Locate the cell with the specified text and output its [X, Y] center coordinate. 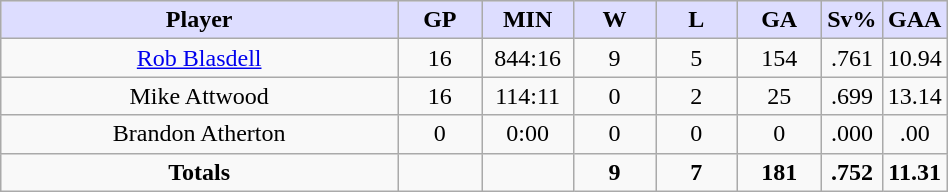
5 [696, 58]
181 [780, 172]
GAA [914, 20]
.00 [914, 134]
25 [780, 96]
Sv% [852, 20]
Rob Blasdell [200, 58]
7 [696, 172]
.000 [852, 134]
Totals [200, 172]
MIN [528, 20]
GA [780, 20]
2 [696, 96]
Brandon Atherton [200, 134]
GP [440, 20]
11.31 [914, 172]
114:11 [528, 96]
10.94 [914, 58]
Player [200, 20]
W [614, 20]
.699 [852, 96]
.761 [852, 58]
Mike Attwood [200, 96]
154 [780, 58]
0:00 [528, 134]
.752 [852, 172]
L [696, 20]
13.14 [914, 96]
844:16 [528, 58]
